For the text-containing cell, return its midpoint in [X, Y] coordinate format. 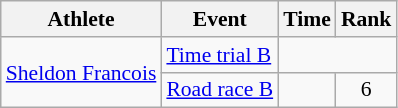
Road race B [220, 90]
Time [307, 19]
Rank [366, 19]
Sheldon Francois [82, 72]
Time trial B [220, 55]
Athlete [82, 19]
6 [366, 90]
Event [220, 19]
